From the cell containing the given text, extract its center point as [X, Y] coordinate. 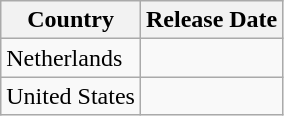
Country [71, 20]
United States [71, 96]
Release Date [211, 20]
Netherlands [71, 58]
